Pinpoint the cell where the given text exists, returning its [X, Y] midpoint coordinate. 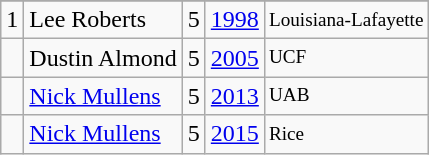
Louisiana-Lafayette [346, 20]
2013 [234, 96]
2015 [234, 134]
1998 [234, 20]
Rice [346, 134]
1 [12, 20]
Lee Roberts [103, 20]
Dustin Almond [103, 58]
2005 [234, 58]
UAB [346, 96]
UCF [346, 58]
